For the text-containing cell, return its midpoint in (X, Y) coordinate format. 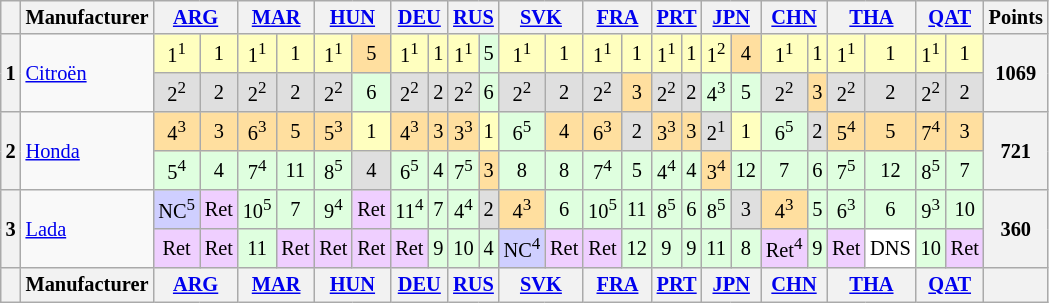
34 (716, 170)
53 (333, 132)
Points (1016, 17)
114 (409, 210)
21 (716, 132)
DNS (890, 248)
Honda (88, 151)
94 (333, 210)
NC5 (176, 210)
Citroën (88, 73)
Lada (88, 229)
360 (1016, 229)
721 (1016, 151)
Ret4 (784, 248)
1069 (1016, 73)
93 (931, 210)
NC4 (522, 248)
